Identify which cell holds the provided text, then report its [x, y] central coordinate. 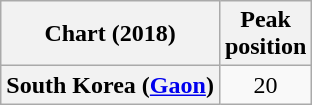
20 [265, 85]
Chart (2018) [110, 34]
Peakposition [265, 34]
South Korea (Gaon) [110, 85]
